Capture the cell that displays the provided text and extract its [x, y] central coordinate. 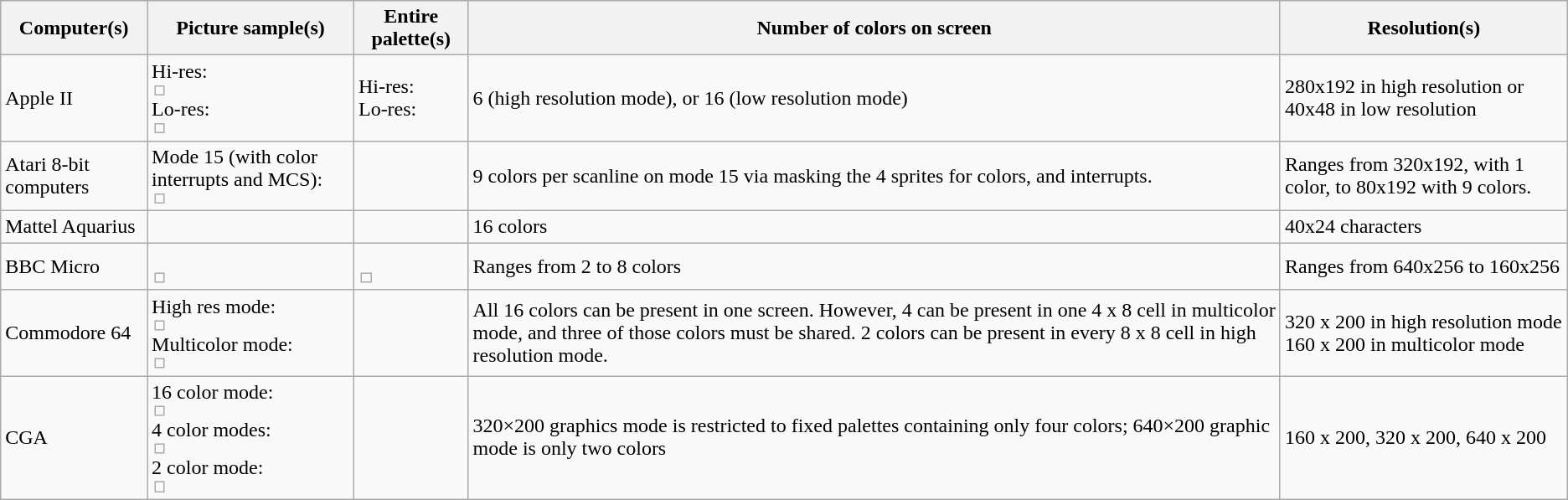
CGA [74, 437]
Commodore 64 [74, 332]
9 colors per scanline on mode 15 via masking the 4 sprites for colors, and interrupts. [874, 176]
Hi-res:Lo-res: [410, 98]
Number of colors on screen [874, 28]
320×200 graphics mode is restricted to fixed palettes containing only four colors; 640×200 graphic mode is only two colors [874, 437]
Computer(s) [74, 28]
Picture sample(s) [251, 28]
280x192 in high resolution or 40x48 in low resolution [1424, 98]
High res mode: Multicolor mode: [251, 332]
Ranges from 640x256 to 160x256 [1424, 266]
Entire palette(s) [410, 28]
160 x 200, 320 x 200, 640 x 200 [1424, 437]
Hi-res: Lo-res: [251, 98]
Ranges from 2 to 8 colors [874, 266]
Atari 8-bit computers [74, 176]
BBC Micro [74, 266]
16 color mode: 4 color modes: 2 color mode: [251, 437]
Apple II [74, 98]
320 x 200 in high resolution mode160 x 200 in multicolor mode [1424, 332]
16 colors [874, 227]
Ranges from 320x192, with 1 color, to 80x192 with 9 colors. [1424, 176]
Mode 15 (with color interrupts and MCS): [251, 176]
Resolution(s) [1424, 28]
6 (high resolution mode), or 16 (low resolution mode) [874, 98]
Mattel Aquarius [74, 227]
40x24 characters [1424, 227]
